Return [X, Y] of the center of cell containing provided text 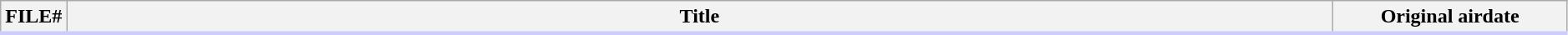
Title [700, 17]
Original airdate [1450, 17]
FILE# [33, 17]
